Extract the (X, Y) coordinate from the center of the cell holding the provided text.  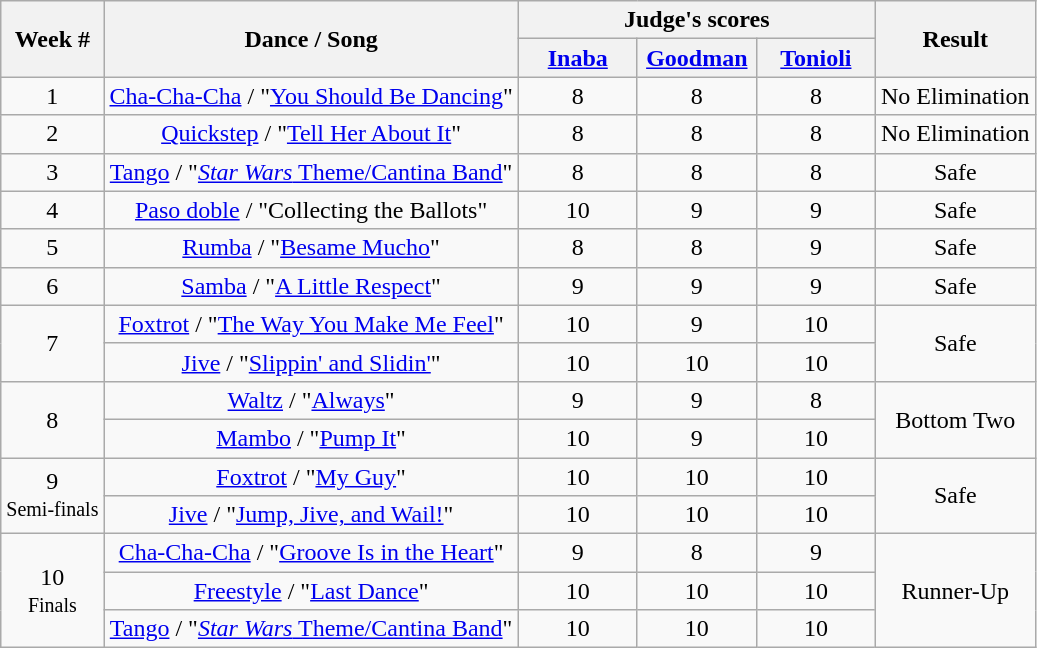
Goodman (696, 58)
1 (52, 96)
10Finals (52, 591)
Runner-Up (955, 591)
Paso doble / "Collecting the Ballots" (311, 210)
Week # (52, 39)
Result (955, 39)
Judge's scores (696, 20)
Cha-Cha-Cha / "Groove Is in the Heart" (311, 553)
Cha-Cha-Cha / "You Should Be Dancing" (311, 96)
Jive / "Slippin' and Slidin'" (311, 362)
Quickstep / "Tell Her About It" (311, 134)
Dance / Song (311, 39)
Freestyle / "Last Dance" (311, 591)
Foxtrot / "My Guy" (311, 477)
Waltz / "Always" (311, 400)
Rumba / "Besame Mucho" (311, 248)
Jive / "Jump, Jive, and Wail!" (311, 515)
9Semi-finals (52, 496)
Inaba (578, 58)
Tonioli (816, 58)
Samba / "A Little Respect" (311, 286)
3 (52, 172)
7 (52, 343)
Mambo / "Pump It" (311, 438)
6 (52, 286)
2 (52, 134)
4 (52, 210)
Foxtrot / "The Way You Make Me Feel" (311, 324)
Bottom Two (955, 419)
5 (52, 248)
